Pinpoint the cell where the given text exists, returning its (X, Y) midpoint coordinate. 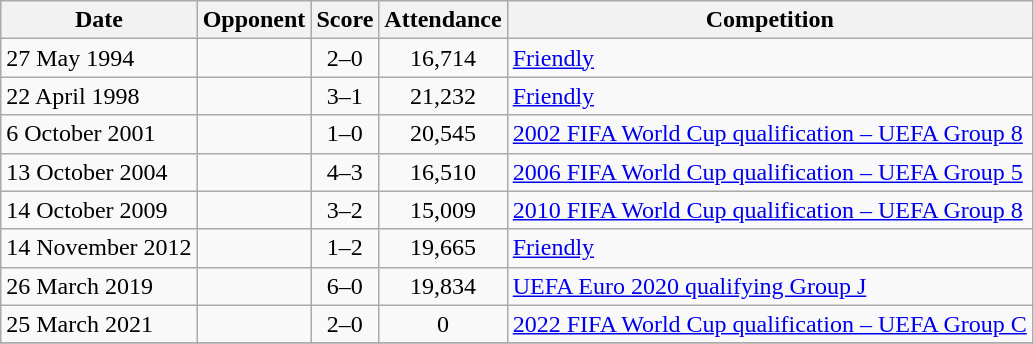
27 May 1994 (99, 58)
2002 FIFA World Cup qualification – UEFA Group 8 (770, 134)
14 October 2009 (99, 210)
1–0 (345, 134)
2022 FIFA World Cup qualification – UEFA Group C (770, 324)
6–0 (345, 286)
13 October 2004 (99, 172)
2006 FIFA World Cup qualification – UEFA Group 5 (770, 172)
16,714 (443, 58)
3–2 (345, 210)
4–3 (345, 172)
14 November 2012 (99, 248)
19,834 (443, 286)
Score (345, 20)
6 October 2001 (99, 134)
Date (99, 20)
Competition (770, 20)
26 March 2019 (99, 286)
2010 FIFA World Cup qualification – UEFA Group 8 (770, 210)
16,510 (443, 172)
19,665 (443, 248)
Opponent (254, 20)
0 (443, 324)
3–1 (345, 96)
15,009 (443, 210)
UEFA Euro 2020 qualifying Group J (770, 286)
25 March 2021 (99, 324)
20,545 (443, 134)
21,232 (443, 96)
Attendance (443, 20)
22 April 1998 (99, 96)
1–2 (345, 248)
